Output the (x, y) coordinate of the center of the cell containing the given text.  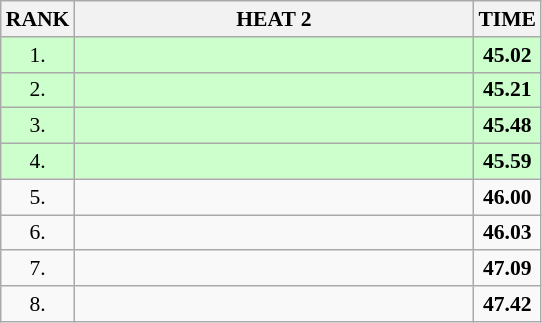
HEAT 2 (274, 19)
45.48 (507, 126)
47.42 (507, 304)
6. (38, 233)
45.02 (507, 55)
45.59 (507, 162)
3. (38, 126)
2. (38, 90)
4. (38, 162)
RANK (38, 19)
46.03 (507, 233)
45.21 (507, 90)
5. (38, 197)
47.09 (507, 269)
7. (38, 269)
1. (38, 55)
TIME (507, 19)
8. (38, 304)
46.00 (507, 197)
